Output the (x, y) coordinate of the center of the cell containing the given text.  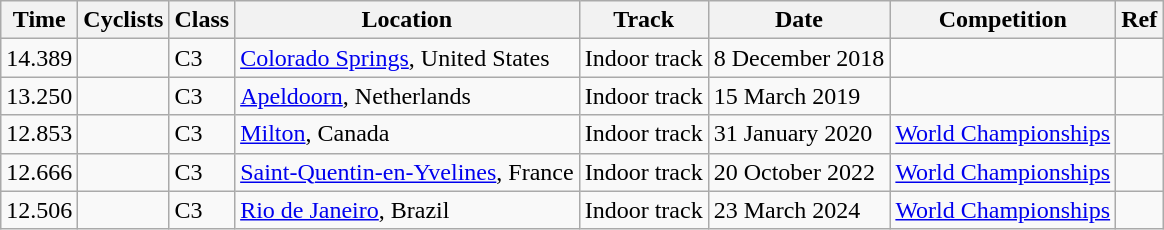
12.506 (40, 210)
20 October 2022 (799, 172)
Date (799, 20)
Milton, Canada (408, 134)
Cyclists (124, 20)
Ref (1140, 20)
12.666 (40, 172)
Time (40, 20)
31 January 2020 (799, 134)
Rio de Janeiro, Brazil (408, 210)
23 March 2024 (799, 210)
Apeldoorn, Netherlands (408, 96)
14.389 (40, 58)
12.853 (40, 134)
Saint-Quentin-en-Yvelines, France (408, 172)
8 December 2018 (799, 58)
15 March 2019 (799, 96)
13.250 (40, 96)
Location (408, 20)
Competition (1003, 20)
Colorado Springs, United States (408, 58)
Track (644, 20)
Class (202, 20)
